For the text-containing cell, return its midpoint in [X, Y] coordinate format. 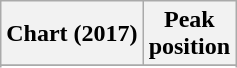
Peakposition [189, 34]
Chart (2017) [72, 34]
